Identify which cell holds the provided text, then report its (X, Y) central coordinate. 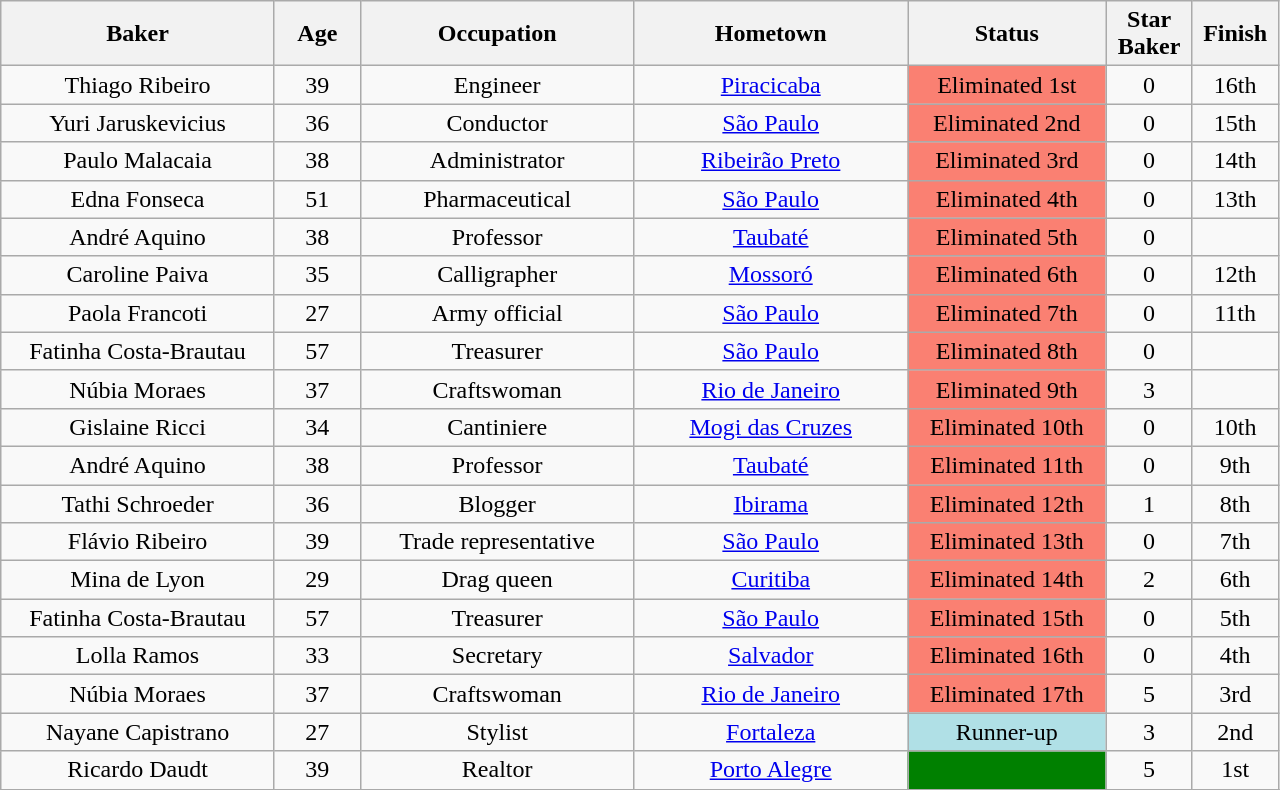
Paulo Malacaia (138, 161)
Eliminated 7th (1008, 313)
Ricardo Daudt (138, 770)
Nayane Capistrano (138, 732)
Lolla Ramos (138, 656)
Eliminated 15th (1008, 618)
12th (1235, 275)
Finish (1235, 34)
2 (1149, 580)
Pharmaceutical (497, 199)
14th (1235, 161)
Eliminated 10th (1008, 427)
Conductor (497, 123)
Piracicaba (771, 85)
7th (1235, 542)
5th (1235, 618)
Tathi Schroeder (138, 503)
Baker (138, 34)
11th (1235, 313)
Paola Francoti (138, 313)
Mogi das Cruzes (771, 427)
Age (317, 34)
Eliminated 2nd (1008, 123)
3rd (1235, 694)
Eliminated 16th (1008, 656)
35 (317, 275)
Eliminated 11th (1008, 465)
Curitiba (771, 580)
Edna Fonseca (138, 199)
Runner-up (1008, 732)
Eliminated 4th (1008, 199)
Army official (497, 313)
Stylist (497, 732)
4th (1235, 656)
Eliminated 9th (1008, 389)
Eliminated 5th (1008, 237)
15th (1235, 123)
Gislaine Ricci (138, 427)
Occupation (497, 34)
Status (1008, 34)
Eliminated 1st (1008, 85)
Eliminated 14th (1008, 580)
Eliminated 6th (1008, 275)
Secretary (497, 656)
9th (1235, 465)
Administrator (497, 161)
Eliminated 3rd (1008, 161)
Engineer (497, 85)
13th (1235, 199)
Thiago Ribeiro (138, 85)
Porto Alegre (771, 770)
Blogger (497, 503)
Hometown (771, 34)
51 (317, 199)
Drag queen (497, 580)
16th (1235, 85)
6th (1235, 580)
Salvador (771, 656)
Ribeirão Preto (771, 161)
Realtor (497, 770)
Yuri Jaruskevicius (138, 123)
1 (1149, 503)
1st (1235, 770)
Caroline Paiva (138, 275)
Mossoró (771, 275)
Ibirama (771, 503)
Eliminated 17th (1008, 694)
Cantiniere (497, 427)
Eliminated 12th (1008, 503)
10th (1235, 427)
2nd (1235, 732)
29 (317, 580)
Eliminated 8th (1008, 351)
Calligrapher (497, 275)
Mina de Lyon (138, 580)
Eliminated 13th (1008, 542)
Star Baker (1149, 34)
Flávio Ribeiro (138, 542)
8th (1235, 503)
Trade representative (497, 542)
33 (317, 656)
Fortaleza (771, 732)
34 (317, 427)
